Determine the (x, y) coordinate at the center of the cell enclosing the given text.  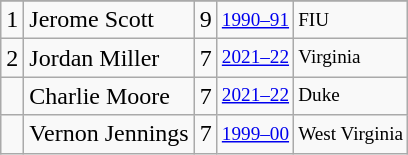
FIU (351, 20)
West Virginia (351, 134)
Vernon Jennings (109, 134)
9 (206, 20)
1 (12, 20)
Virginia (351, 58)
2 (12, 58)
Jerome Scott (109, 20)
Duke (351, 96)
1990–91 (255, 20)
1999–00 (255, 134)
Jordan Miller (109, 58)
Charlie Moore (109, 96)
